Detect which cell encompasses the target text, then output its (x, y) center coordinate. 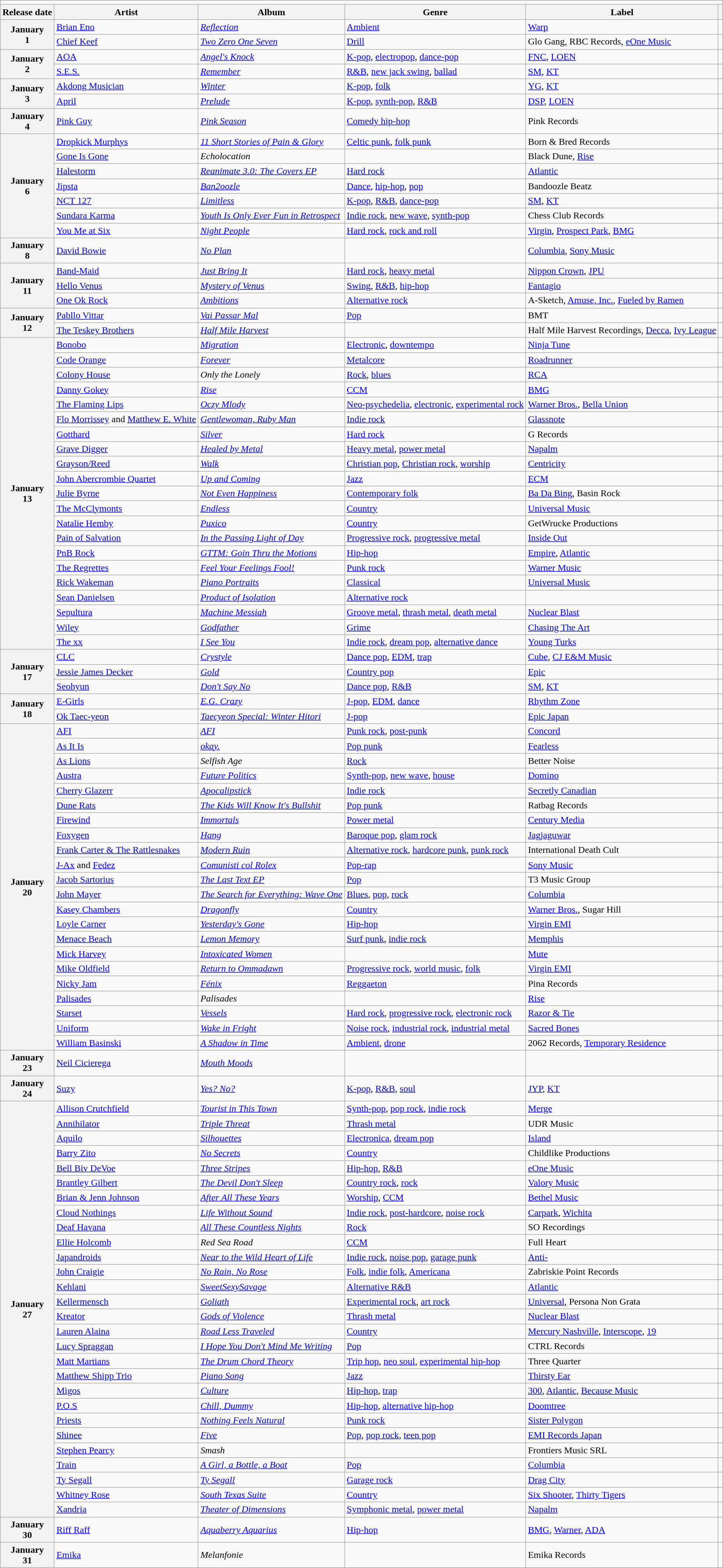
Fantagio (622, 286)
The xx (126, 642)
No Rain, No Rose (271, 1272)
January1 (27, 34)
Fearless (622, 746)
Godfather (271, 627)
K-pop, R&B, soul (435, 1089)
Wake in Fright (271, 1028)
Dune Rats (126, 805)
Merge (622, 1108)
Angel's Knock (271, 57)
Ba Da Bing, Basin Rock (622, 494)
Warp (622, 27)
eOne Music (622, 1168)
Vessels (271, 1013)
The Devil Don't Sleep (271, 1183)
Ban2oozle (271, 186)
Oczy Mlody (271, 404)
Piano Portraits (271, 582)
January18 (27, 709)
Symphonic metal, power metal (435, 1509)
BMT (622, 315)
Uniform (126, 1028)
All These Countless Nights (271, 1227)
EMI Records Japan (622, 1435)
Starset (126, 1013)
Dropkick Murphys (126, 141)
11 Short Stories of Pain & Glory (271, 141)
Jacob Sartorius (126, 879)
Julie Byrne (126, 494)
January3 (27, 94)
Mick Harvey (126, 954)
Mouth Moods (271, 1063)
G Records (622, 434)
Ambitions (271, 300)
Dance pop, EDM, trap (435, 657)
Prelude (271, 101)
CTRL Records (622, 1346)
Chess Club Records (622, 216)
January23 (27, 1063)
Country pop (435, 671)
SO Recordings (622, 1227)
Baroque pop, glam rock (435, 835)
RCA (622, 375)
Universal, Persona Non Grata (622, 1302)
Concord (622, 731)
Japandroids (126, 1257)
Riff Raff (126, 1529)
Machine Messiah (271, 612)
T3 Music Group (622, 879)
Band-Maid (126, 271)
January30 (27, 1529)
The Flaming Lips (126, 404)
Grime (435, 627)
Dance, hip-hop, pop (435, 186)
Gods of Violence (271, 1316)
Jipsta (126, 186)
Feel Your Feelings Fool! (271, 568)
Christian pop, Christian rock, worship (435, 464)
Metalcore (435, 360)
Doomtree (622, 1406)
Nicky Jam (126, 984)
Modern Ruin (271, 850)
Hip-hop, trap (435, 1390)
Columbia, Sony Music (622, 250)
Don't Say No (271, 687)
Noise rock, industrial rock, industrial metal (435, 1028)
S.E.S. (126, 71)
Rhythm Zone (622, 701)
Gone Is Gone (126, 156)
Young Turks (622, 642)
K-pop, R&B, dance-pop (435, 201)
Six Shooter, Thirty Tigers (622, 1495)
Bonobo (126, 345)
Electronic, downtempo (435, 345)
Century Media (622, 820)
PnB Rock (126, 553)
Hard rock, heavy metal (435, 271)
South Texas Suite (271, 1495)
Suzy (126, 1089)
Inside Out (622, 538)
John Abercrombie Quartet (126, 479)
The Drum Chord Theory (271, 1361)
R&B, new jack swing, ballad (435, 71)
Cloud Nothings (126, 1213)
Nippon Crown, JPU (622, 271)
Pink Records (622, 121)
K-pop, folk (435, 86)
Rock, blues (435, 375)
Celtic punk, folk punk (435, 141)
BMG (622, 389)
Piano Song (271, 1376)
AOA (126, 57)
Theater of Dimensions (271, 1509)
Carpark, Wichita (622, 1213)
E-Girls (126, 701)
Indie rock, post-hardcore, noise rock (435, 1213)
Sister Polygon (622, 1421)
Indie rock, new wave, synth-pop (435, 216)
Nothing Feels Natural (271, 1421)
Synth-pop, new wave, house (435, 776)
Flo Morrissey and Matthew E. White (126, 419)
January6 (27, 186)
CLC (126, 657)
Progressive rock, progressive metal (435, 538)
Hello Venus (126, 286)
Secretly Canadian (622, 790)
Natalie Hemby (126, 523)
Brian Eno (126, 27)
Danny Gokey (126, 389)
No Secrets (271, 1153)
January24 (27, 1089)
A Shadow in Time (271, 1043)
A Girl, a Bottle, a Boat (271, 1465)
Migration (271, 345)
Grayson/Reed (126, 464)
Code Orange (126, 360)
Silver (271, 434)
Near to the Wild Heart of Life (271, 1257)
Warner Music (622, 568)
Pink Season (271, 121)
January20 (27, 887)
Kehlani (126, 1287)
Hip-hop, R&B (435, 1168)
Frank Carter & The Rattlesnakes (126, 850)
Dance pop, R&B (435, 687)
Glo Gang, RBC Records, eOne Music (622, 42)
Mystery of Venus (271, 286)
No Plan (271, 250)
DSP, LOEN (622, 101)
Only the Lonely (271, 375)
Neil Cicierega (126, 1063)
Tourist in This Town (271, 1108)
GTTM: Goin Thru the Motions (271, 553)
SweetSexySavage (271, 1287)
Limitless (271, 201)
Cherry Glazerr (126, 790)
BMG, Warner, ADA (622, 1529)
John Mayer (126, 894)
Lemon Memory (271, 939)
UDR Music (622, 1123)
Born & Bred Records (622, 141)
Memphis (622, 939)
P.O.S (126, 1406)
Lauren Alaina (126, 1331)
Pop, pop rock, teen pop (435, 1435)
Walk (271, 464)
Red Sea Road (271, 1242)
NCT 127 (126, 201)
Sundara Karma (126, 216)
E.G. Crazy (271, 701)
Immortals (271, 820)
Endless (271, 508)
Life Without Sound (271, 1213)
In the Passing Light of Day (271, 538)
Kellermensch (126, 1302)
Half Mile Harvest (271, 330)
Matthew Shipp Trio (126, 1376)
William Basinski (126, 1043)
Forever (271, 360)
Ninja Tune (622, 345)
Garage rock (435, 1480)
Firewind (126, 820)
Train (126, 1465)
Mike Oldfield (126, 969)
Kreator (126, 1316)
Taecyeon Special: Winter Hitori (271, 716)
Centricity (622, 464)
Comedy hip-hop (435, 121)
Rick Wakeman (126, 582)
Smash (271, 1450)
Matt Martians (126, 1361)
Empire, Atlantic (622, 553)
Dragonfly (271, 909)
Mercury Nashville, Interscope, 19 (622, 1331)
J-pop, EDM, dance (435, 701)
Chill, Dummy (271, 1406)
Ambient (435, 27)
Synth-pop, pop rock, indie rock (435, 1108)
Future Politics (271, 776)
Roadrunner (622, 360)
Country rock, rock (435, 1183)
Barry Zito (126, 1153)
Not Even Happiness (271, 494)
Menace Beach (126, 939)
Ok Taec-yeon (126, 716)
Neo-psychedelia, electronic, experimental rock (435, 404)
Triple Threat (271, 1123)
Selfish Age (271, 761)
Echolocation (271, 156)
Jessie James Decker (126, 671)
The Regrettes (126, 568)
Ratbag Records (622, 805)
Experimental rock, art rock (435, 1302)
Comunisti col Rolex (271, 865)
Youth Is Only Ever Fun in Retrospect (271, 216)
Ambient, drone (435, 1043)
Classical (435, 582)
Road Less Traveled (271, 1331)
Warner Bros., Bella Union (622, 404)
Virgin, Prospect Park, BMG (622, 231)
Power metal (435, 820)
Remember (271, 71)
Genre (435, 12)
Aquaberry Aquarius (271, 1529)
January12 (27, 323)
Drill (435, 42)
One Ok Rock (126, 300)
The McClymonts (126, 508)
Blues, pop, rock (435, 894)
Bell Biv DeVoe (126, 1168)
Label (622, 12)
Whitney Rose (126, 1495)
Punk rock, post-punk (435, 731)
As It Is (126, 746)
Island (622, 1138)
Halestorm (126, 171)
Fénix (271, 984)
After All These Years (271, 1198)
Swing, R&B, hip-hop (435, 286)
Return to Ommadawn (271, 969)
January17 (27, 671)
GetWrucke Productions (622, 523)
Annihilator (126, 1123)
January8 (27, 250)
Aquilo (126, 1138)
Chief Keef (126, 42)
Five (271, 1435)
Just Bring It (271, 271)
Glassnote (622, 419)
Groove metal, thrash metal, death metal (435, 612)
Razor & Tie (622, 1013)
Kasey Chambers (126, 909)
Night People (271, 231)
I Hope You Don't Mind Me Writing (271, 1346)
John Craigie (126, 1272)
Three Stripes (271, 1168)
Alternative rock, hardcore punk, punk rock (435, 850)
As Lions (126, 761)
January31 (27, 1555)
Yes? No? (271, 1089)
Priests (126, 1421)
Domino (622, 776)
Allison Crutchfield (126, 1108)
Akdong Musician (126, 86)
Culture (271, 1390)
Lucy Spraggan (126, 1346)
Hip-hop, alternative hip-hop (435, 1406)
Release date (27, 12)
Valory Music (622, 1183)
Better Noise (622, 761)
Reanimate 3.0: The Covers EP (271, 171)
Austra (126, 776)
Product of Isolation (271, 597)
Black Dune, Rise (622, 156)
Pina Records (622, 984)
Sepultura (126, 612)
Goliath (271, 1302)
Folk, indie folk, Americana (435, 1272)
Puxico (271, 523)
Pain of Salvation (126, 538)
Album (271, 12)
Trip hop, neo soul, experimental hip-hop (435, 1361)
Shinee (126, 1435)
Hard rock, rock and roll (435, 231)
January27 (27, 1309)
Hang (271, 835)
Stephen Pearcy (126, 1450)
Loyle Carner (126, 924)
Indie rock, noise pop, garage punk (435, 1257)
Ellie Holcomb (126, 1242)
ECM (622, 479)
Contemporary folk (435, 494)
Pabllo Vittar (126, 315)
J-Ax and Fedez (126, 865)
Brian & Jenn Johnson (126, 1198)
April (126, 101)
January4 (27, 121)
Worship, CCM (435, 1198)
The Kids Will Know It's Bullshit (271, 805)
Pink Guy (126, 121)
J-pop (435, 716)
Warner Bros., Sugar Hill (622, 909)
Wiley (126, 627)
A-Sketch, Amuse, Inc., Fueled by Ramen (622, 300)
okay. (271, 746)
Winter (271, 86)
Gotthard (126, 434)
Sean Danielsen (126, 597)
Pop-rap (435, 865)
Foxygen (126, 835)
Gentlewoman, Ruby Man (271, 419)
Bandoozle Beatz (622, 186)
Half Mile Harvest Recordings, Decca, Ivy League (622, 330)
David Bowie (126, 250)
Hard rock, progressive rock, electronic rock (435, 1013)
Seohyun (126, 687)
January13 (27, 493)
Artist (126, 12)
Electronica, dream pop (435, 1138)
Sony Music (622, 865)
Melanfonie (271, 1555)
Chasing The Art (622, 627)
Epic (622, 671)
2062 Records, Temporary Residence (622, 1043)
Gold (271, 671)
Jagjaguwar (622, 835)
Mute (622, 954)
January11 (27, 286)
Brantley Gilbert (126, 1183)
Anti- (622, 1257)
January2 (27, 64)
The Search for Everything: Wave One (271, 894)
Colony House (126, 375)
JYP, KT (622, 1089)
K-pop, synth-pop, R&B (435, 101)
Drag City (622, 1480)
Vai Passar Mal (271, 315)
The Teskey Brothers (126, 330)
Silhouettes (271, 1138)
Full Heart (622, 1242)
Grave Digger (126, 449)
Two Zero One Seven (271, 42)
Yesterday's Gone (271, 924)
Zabriskie Point Records (622, 1272)
Crystyle (271, 657)
FNC, LOEN (622, 57)
Epic Japan (622, 716)
Thirsty Ear (622, 1376)
300, Atlantic, Because Music (622, 1390)
Migos (126, 1390)
Progressive rock, world music, folk (435, 969)
Reflection (271, 27)
Sacred Bones (622, 1028)
You Me at Six (126, 231)
Heavy metal, power metal (435, 449)
K-pop, electropop, dance-pop (435, 57)
The Last Text EP (271, 879)
Intoxicated Women (271, 954)
Frontiers Music SRL (622, 1450)
Cube, CJ E&M Music (622, 657)
Up and Coming (271, 479)
Deaf Havana (126, 1227)
International Death Cult (622, 850)
Childlike Productions (622, 1153)
Reggaeton (435, 984)
Surf punk, indie rock (435, 939)
Xandria (126, 1509)
Apocalipstick (271, 790)
Three Quarter (622, 1361)
Healed by Metal (271, 449)
Emika Records (622, 1555)
Emika (126, 1555)
YG, KT (622, 86)
I See You (271, 642)
Alternative R&B (435, 1287)
Indie rock, dream pop, alternative dance (435, 642)
Bethel Music (622, 1198)
